Extract the (X, Y) coordinate from the center of the cell holding the provided text.  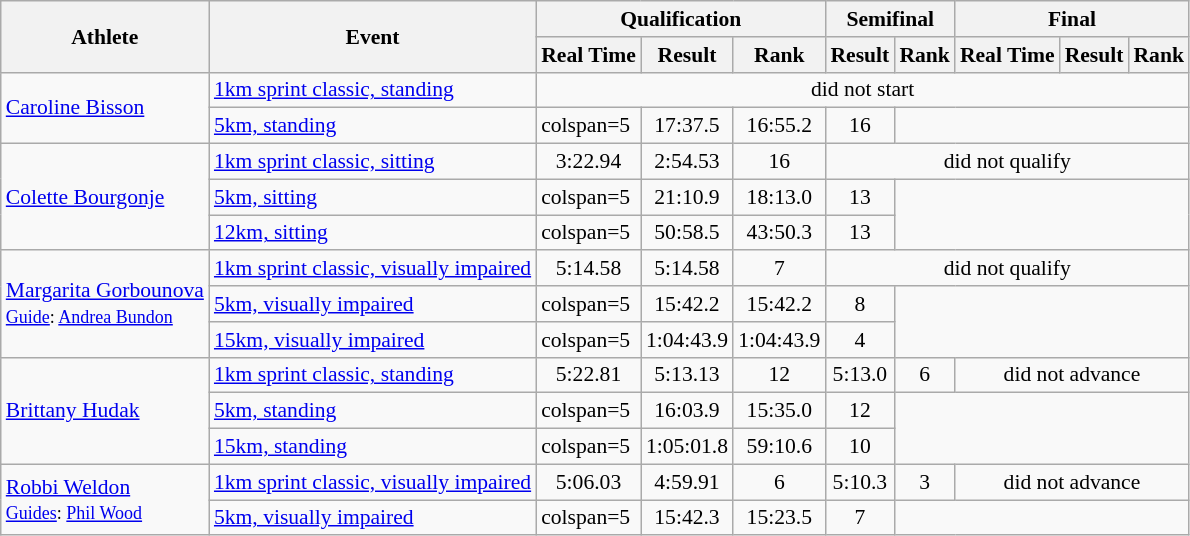
15km, standing (372, 447)
12km, sitting (372, 233)
50:58.5 (687, 233)
17:37.5 (687, 126)
3 (924, 482)
4 (860, 340)
4:59.91 (687, 482)
5:06.03 (588, 482)
5km, sitting (372, 197)
16:03.9 (687, 411)
5:10.3 (860, 482)
Event (372, 36)
Final (1072, 19)
15:23.5 (779, 518)
5:13.13 (687, 375)
Brittany Hudak (105, 410)
5:13.0 (860, 375)
5:22.81 (588, 375)
3:22.94 (588, 162)
59:10.6 (779, 447)
1km sprint classic, sitting (372, 162)
Caroline Bisson (105, 108)
Robbi WeldonGuides: Phil Wood (105, 500)
1:05:01.8 (687, 447)
15km, visually impaired (372, 340)
Colette Bourgonje (105, 198)
Margarita GorbounovaGuide: Andrea Bundon (105, 304)
18:13.0 (779, 197)
43:50.3 (779, 233)
2:54.53 (687, 162)
15:35.0 (779, 411)
Semifinal (890, 19)
15:42.3 (687, 518)
did not start (862, 90)
10 (860, 447)
16:55.2 (779, 126)
8 (860, 304)
21:10.9 (687, 197)
Athlete (105, 36)
Qualification (680, 19)
